From the cell containing the given text, extract its center point as (X, Y) coordinate. 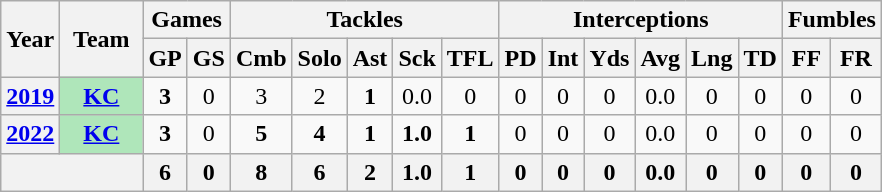
2022 (30, 134)
Lng (712, 58)
Solo (320, 58)
FR (856, 58)
Ast (370, 58)
Cmb (261, 58)
FF (806, 58)
GP (165, 58)
Tackles (364, 20)
Team (102, 39)
5 (261, 134)
TD (760, 58)
Year (30, 39)
PD (520, 58)
Interceptions (640, 20)
Sck (417, 58)
GS (208, 58)
Yds (610, 58)
8 (261, 172)
2019 (30, 96)
Avg (660, 58)
Fumbles (832, 20)
Int (563, 58)
4 (320, 134)
TFL (470, 58)
Games (186, 20)
